From the cell containing the given text, extract its center point as (X, Y) coordinate. 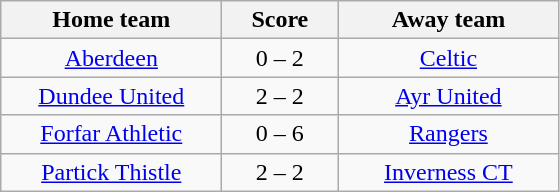
Partick Thistle (112, 172)
Celtic (448, 58)
Dundee United (112, 96)
Inverness CT (448, 172)
Home team (112, 20)
Rangers (448, 134)
Score (280, 20)
Aberdeen (112, 58)
Away team (448, 20)
0 – 2 (280, 58)
0 – 6 (280, 134)
Ayr United (448, 96)
Forfar Athletic (112, 134)
